Identify which cell holds the provided text, then report its (x, y) central coordinate. 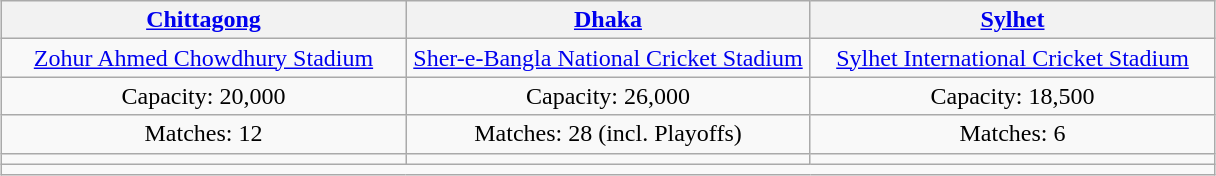
Matches: 12 (204, 134)
Dhaka (608, 20)
Sylhet International Cricket Stadium (1012, 58)
Capacity: 26,000 (608, 96)
Matches: 28 (incl. Playoffs) (608, 134)
Sher-e-Bangla National Cricket Stadium (608, 58)
Matches: 6 (1012, 134)
Capacity: 18,500 (1012, 96)
Sylhet (1012, 20)
Zohur Ahmed Chowdhury Stadium (204, 58)
Capacity: 20,000 (204, 96)
Chittagong (204, 20)
